Find where the given text appears and provide that cell's center as (X, Y) coordinate. 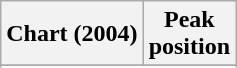
Chart (2004) (72, 34)
Peakposition (189, 34)
